Extract the (X, Y) coordinate from the center of the cell holding the provided text.  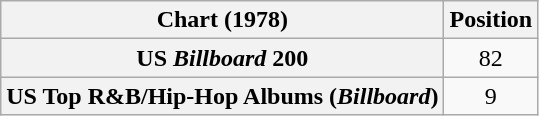
82 (491, 58)
9 (491, 96)
US Top R&B/Hip-Hop Albums (Billboard) (222, 96)
US Billboard 200 (222, 58)
Position (491, 20)
Chart (1978) (222, 20)
